Find where the given text appears and provide that cell's center as [x, y] coordinate. 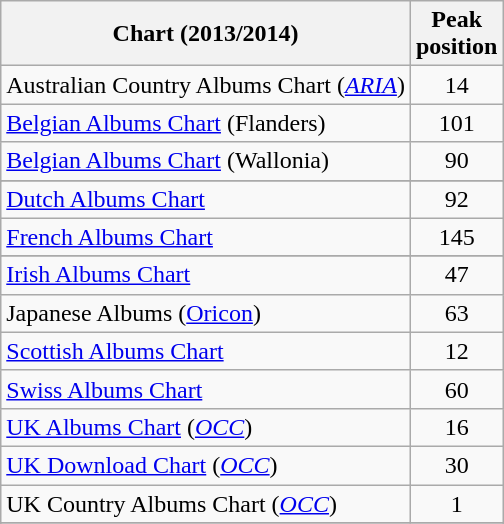
12 [456, 351]
16 [456, 427]
UK Download Chart (OCC) [206, 465]
14 [456, 85]
Scottish Albums Chart [206, 351]
UK Albums Chart (OCC) [206, 427]
90 [456, 161]
Chart (2013/2014) [206, 34]
UK Country Albums Chart (OCC) [206, 503]
Belgian Albums Chart (Wallonia) [206, 161]
92 [456, 199]
Japanese Albums (Oricon) [206, 313]
60 [456, 389]
30 [456, 465]
Irish Albums Chart [206, 275]
1 [456, 503]
Belgian Albums Chart (Flanders) [206, 123]
101 [456, 123]
145 [456, 237]
French Albums Chart [206, 237]
63 [456, 313]
Peakposition [456, 34]
Dutch Albums Chart [206, 199]
47 [456, 275]
Australian Country Albums Chart (ARIA) [206, 85]
Swiss Albums Chart [206, 389]
